Locate the cell with the specified text and output its (x, y) center coordinate. 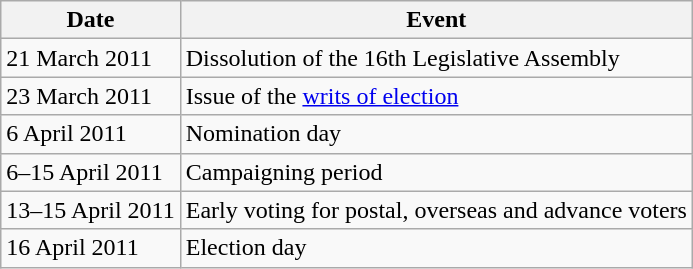
Dissolution of the 16th Legislative Assembly (436, 58)
Campaigning period (436, 172)
16 April 2011 (91, 248)
Event (436, 20)
23 March 2011 (91, 96)
Early voting for postal, overseas and advance voters (436, 210)
21 March 2011 (91, 58)
6 April 2011 (91, 134)
Election day (436, 248)
6–15 April 2011 (91, 172)
Nomination day (436, 134)
Issue of the writs of election (436, 96)
13–15 April 2011 (91, 210)
Date (91, 20)
